Find where the given text appears and provide that cell's center as (X, Y) coordinate. 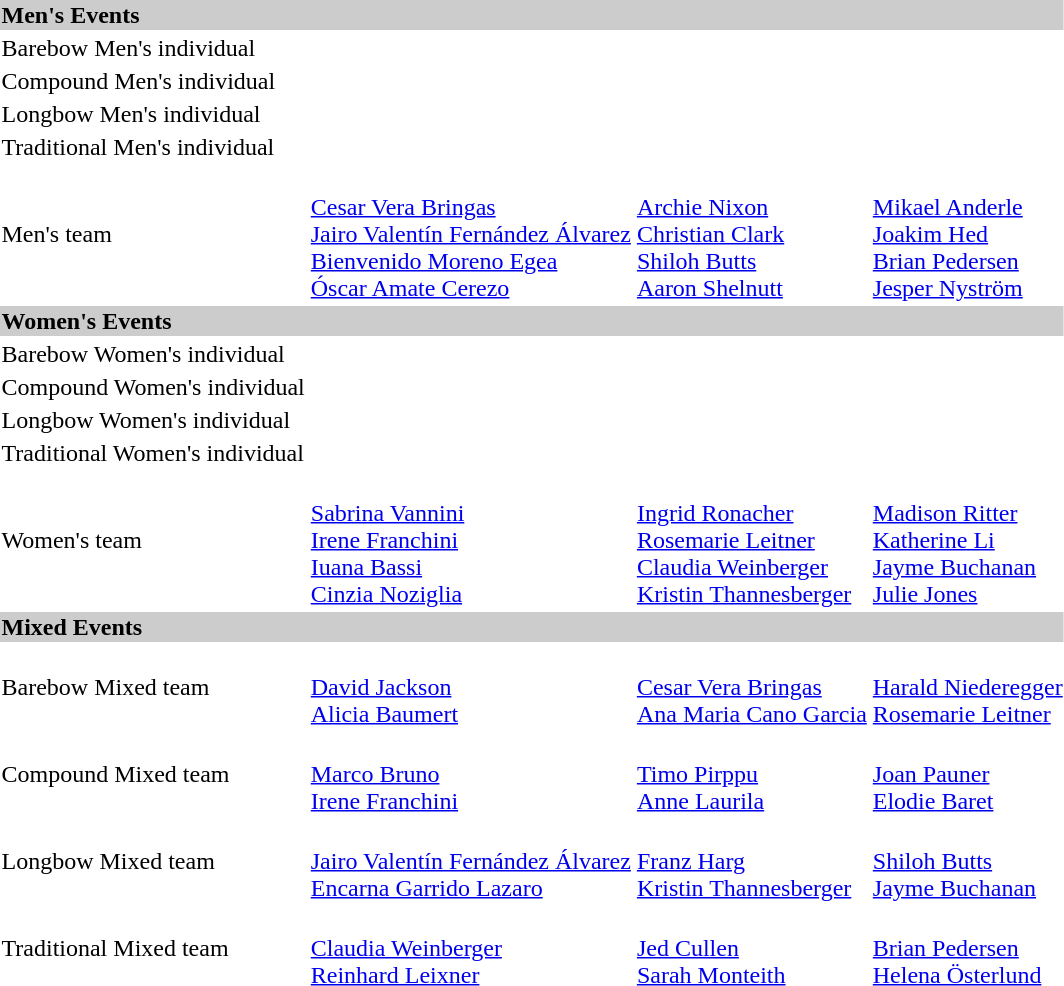
Barebow Men's individual (153, 48)
Men's team (153, 234)
Harald NiedereggerRosemarie Leitner (968, 687)
Jairo Valentín Fernández ÁlvarezEncarna Garrido Lazaro (470, 861)
Traditional Women's individual (153, 453)
Women's Events (532, 321)
Archie NixonChristian ClarkShiloh ButtsAaron Shelnutt (752, 234)
Marco BrunoIrene Franchini (470, 774)
Longbow Women's individual (153, 420)
Mikael AnderleJoakim HedBrian PedersenJesper Nyström (968, 234)
Franz HargKristin Thannesberger (752, 861)
Madison RitterKatherine LiJayme BuchananJulie Jones (968, 540)
Longbow Mixed team (153, 861)
Longbow Men's individual (153, 114)
Women's team (153, 540)
Compound Men's individual (153, 81)
Cesar Vera BringasJairo Valentín Fernández ÁlvarezBienvenido Moreno EgeaÓscar Amate Cerezo (470, 234)
Shiloh ButtsJayme Buchanan (968, 861)
Cesar Vera BringasAna Maria Cano Garcia (752, 687)
Timo PirppuAnne Laurila (752, 774)
Joan PaunerElodie Baret (968, 774)
Barebow Mixed team (153, 687)
David JacksonAlicia Baumert (470, 687)
Men's Events (532, 15)
Compound Women's individual (153, 387)
Compound Mixed team (153, 774)
Mixed Events (532, 627)
Barebow Women's individual (153, 354)
Sabrina VanniniIrene FranchiniIuana BassiCinzia Noziglia (470, 540)
Traditional Men's individual (153, 147)
Ingrid RonacherRosemarie LeitnerClaudia WeinbergerKristin Thannesberger (752, 540)
